Capture the cell that displays the provided text and extract its [x, y] central coordinate. 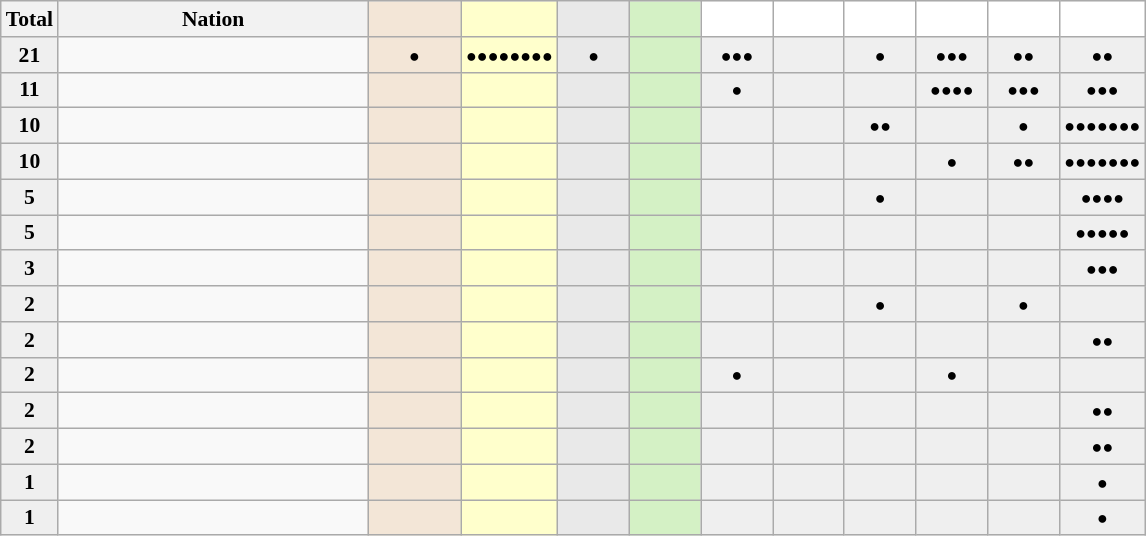
11 [30, 90]
Total [30, 19]
21 [30, 55]
●●●●●●●● [510, 55]
●●●●● [1102, 233]
3 [30, 269]
Nation [213, 19]
